Output the [X, Y] coordinate of the center of the cell containing the given text.  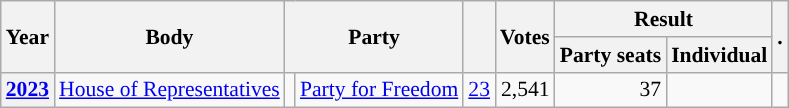
Party for Freedom [379, 90]
Party seats [610, 55]
37 [610, 90]
Body [170, 36]
Year [28, 36]
Votes [525, 36]
2023 [28, 90]
Party [374, 36]
23 [479, 90]
House of Representatives [170, 90]
2,541 [525, 90]
Result [664, 19]
Individual [719, 55]
. [780, 36]
